Locate the cell with the specified text and output its (X, Y) center coordinate. 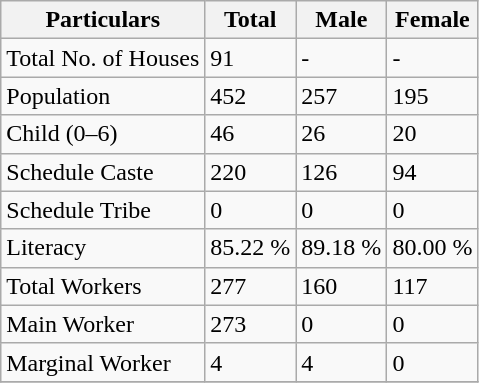
Schedule Tribe (103, 210)
Literacy (103, 248)
277 (250, 286)
117 (432, 286)
Total (250, 20)
Child (0–6) (103, 134)
Female (432, 20)
Total No. of Houses (103, 58)
195 (432, 96)
126 (342, 172)
89.18 % (342, 248)
452 (250, 96)
257 (342, 96)
Total Workers (103, 286)
26 (342, 134)
Main Worker (103, 324)
20 (432, 134)
46 (250, 134)
85.22 % (250, 248)
91 (250, 58)
Schedule Caste (103, 172)
80.00 % (432, 248)
220 (250, 172)
94 (432, 172)
273 (250, 324)
Male (342, 20)
Population (103, 96)
Particulars (103, 20)
Marginal Worker (103, 362)
160 (342, 286)
